Output the (X, Y) coordinate of the center of the cell containing the given text.  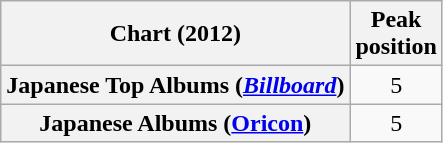
Japanese Top Albums (Billboard) (176, 85)
Peak position (396, 34)
Chart (2012) (176, 34)
Japanese Albums (Oricon) (176, 123)
